Pinpoint the cell where the given text exists, returning its (X, Y) midpoint coordinate. 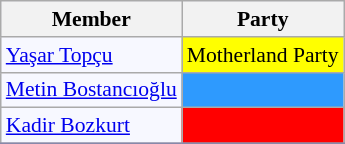
Member (92, 19)
Motherland Party (263, 55)
Party (263, 19)
Kadir Bozkurt (92, 126)
Yaşar Topçu (92, 55)
Metin Bostancıoğlu (92, 90)
